Detect which cell encompasses the target text, then output its (x, y) center coordinate. 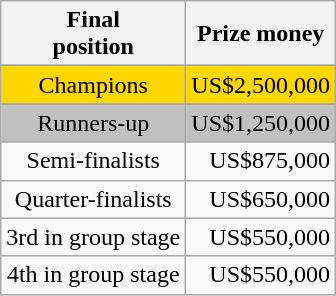
Quarter-finalists (94, 199)
Semi-finalists (94, 161)
US$875,000 (261, 161)
US$2,500,000 (261, 85)
4th in group stage (94, 275)
US$1,250,000 (261, 123)
Champions (94, 85)
3rd in group stage (94, 237)
US$650,000 (261, 199)
Finalposition (94, 34)
Runners-up (94, 123)
Prize money (261, 34)
